Find where the given text appears and provide that cell's center as [X, Y] coordinate. 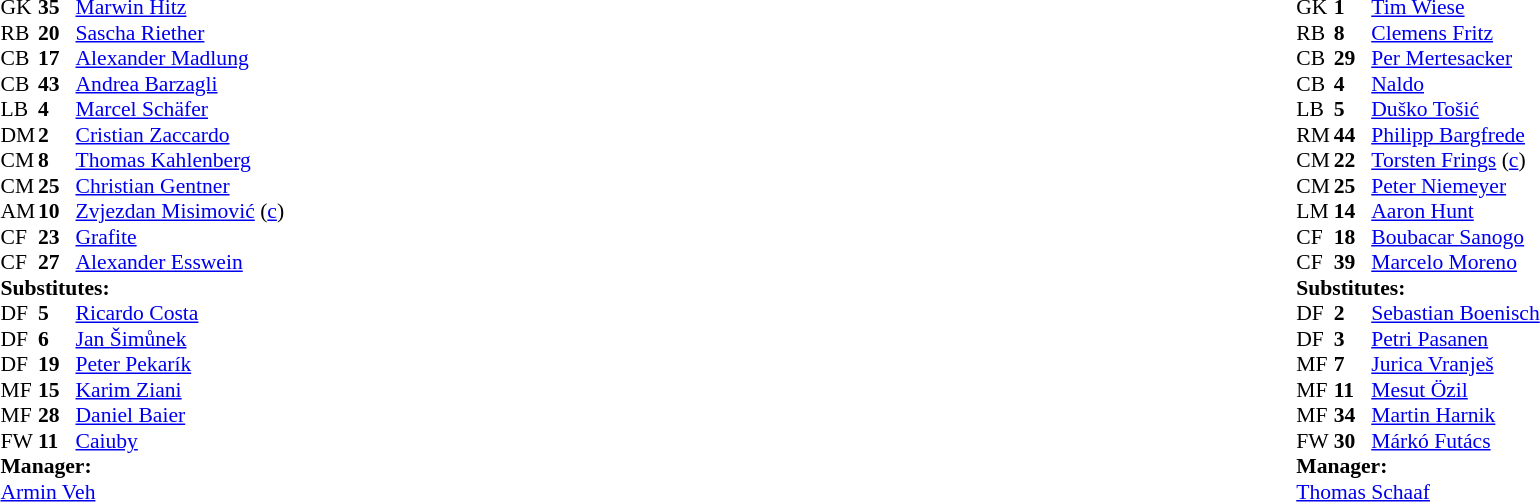
23 [57, 237]
Clemens Fritz [1455, 33]
Andrea Barzagli [180, 84]
Aaron Hunt [1455, 211]
Sascha Riether [180, 33]
Boubacar Sanogo [1455, 237]
7 [1353, 365]
Peter Niemeyer [1455, 186]
Cristian Zaccardo [180, 135]
22 [1353, 161]
Duško Tošić [1455, 109]
14 [1353, 211]
34 [1353, 415]
18 [1353, 237]
29 [1353, 59]
Philipp Bargfrede [1455, 135]
Grafite [180, 237]
15 [57, 390]
17 [57, 59]
10 [57, 211]
Alexander Madlung [180, 59]
Jan Šimůnek [180, 339]
Sebastian Boenisch [1455, 313]
LM [1315, 211]
Christian Gentner [180, 186]
Caiuby [180, 441]
Martin Harnik [1455, 415]
Per Mertesacker [1455, 59]
Petri Pasanen [1455, 339]
28 [57, 415]
Zvjezdan Misimović (c) [180, 211]
43 [57, 84]
Karim Ziani [180, 390]
AM [19, 211]
20 [57, 33]
Mesut Özil [1455, 390]
44 [1353, 135]
Márkó Futács [1455, 441]
Alexander Esswein [180, 263]
Marcelo Moreno [1455, 263]
39 [1353, 263]
Peter Pekarík [180, 365]
30 [1353, 441]
6 [57, 339]
3 [1353, 339]
19 [57, 365]
RM [1315, 135]
Marcel Schäfer [180, 109]
Jurica Vranješ [1455, 365]
Torsten Frings (c) [1455, 161]
Ricardo Costa [180, 313]
27 [57, 263]
Naldo [1455, 84]
Thomas Kahlenberg [180, 161]
DM [19, 135]
Daniel Baier [180, 415]
